Return [X, Y] of the center of cell containing provided text 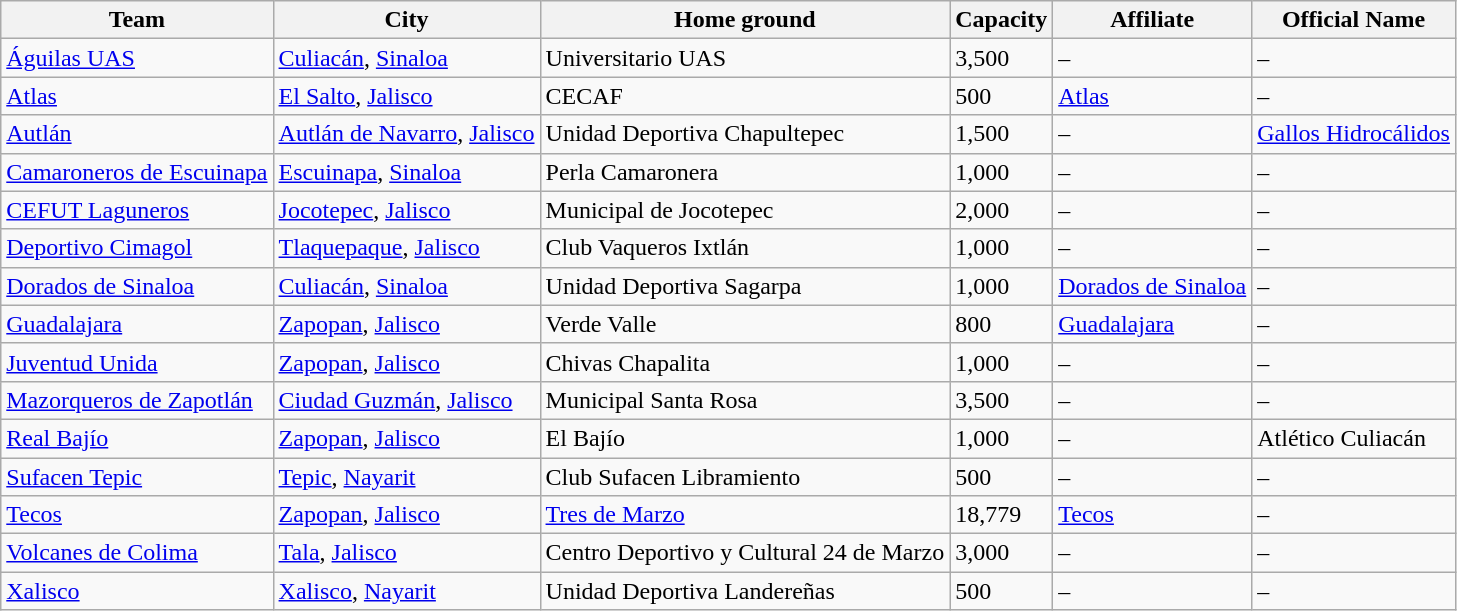
Xalisco, Nayarit [406, 591]
Unidad Deportiva Sagarpa [745, 286]
Mazorqueros de Zapotlán [137, 400]
Volcanes de Colima [137, 553]
Official Name [1354, 20]
Municipal de Jocotepec [745, 210]
Atlético Culiacán [1354, 438]
Unidad Deportiva Landereñas [745, 591]
Tepic, Nayarit [406, 477]
Chivas Chapalita [745, 362]
Camaroneros de Escuinapa [137, 172]
CECAF [745, 96]
El Salto, Jalisco [406, 96]
Tres de Marzo [745, 515]
18,779 [1002, 515]
City [406, 20]
Municipal Santa Rosa [745, 400]
Deportivo Cimagol [137, 248]
Escuinapa, Sinaloa [406, 172]
3,000 [1002, 553]
Tala, Jalisco [406, 553]
Autlán [137, 134]
Jocotepec, Jalisco [406, 210]
Team [137, 20]
Capacity [1002, 20]
Tlaquepaque, Jalisco [406, 248]
Affiliate [1152, 20]
Juventud Unida [137, 362]
Ciudad Guzmán, Jalisco [406, 400]
Autlán de Navarro, Jalisco [406, 134]
Águilas UAS [137, 58]
Centro Deportivo y Cultural 24 de Marzo [745, 553]
Perla Camaronera [745, 172]
Unidad Deportiva Chapultepec [745, 134]
Real Bajío [137, 438]
Xalisco [137, 591]
Club Vaqueros Ixtlán [745, 248]
Verde Valle [745, 324]
2,000 [1002, 210]
CEFUT Laguneros [137, 210]
Home ground [745, 20]
El Bajío [745, 438]
1,500 [1002, 134]
Gallos Hidrocálidos [1354, 134]
800 [1002, 324]
Club Sufacen Libramiento [745, 477]
Universitario UAS [745, 58]
Sufacen Tepic [137, 477]
